Determine the (x, y) coordinate at the center of the cell enclosing the given text.  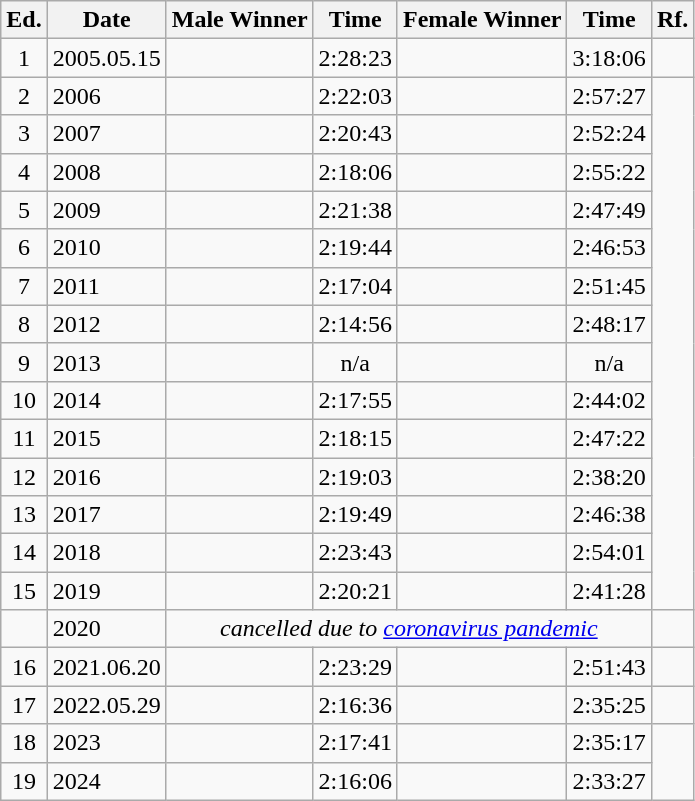
2:35:17 (609, 743)
2012 (106, 324)
16 (24, 667)
2:47:22 (609, 438)
2016 (106, 477)
Rf. (672, 20)
Male Winner (240, 20)
2:19:44 (355, 248)
7 (24, 286)
15 (24, 591)
17 (24, 705)
2021.06.20 (106, 667)
2024 (106, 781)
2015 (106, 438)
6 (24, 248)
2022.05.29 (106, 705)
2:47:49 (609, 210)
2:23:29 (355, 667)
18 (24, 743)
2:52:24 (609, 134)
11 (24, 438)
2:41:28 (609, 591)
4 (24, 172)
2014 (106, 400)
Date (106, 20)
2:22:03 (355, 96)
2:19:49 (355, 515)
2:18:06 (355, 172)
2:44:02 (609, 400)
14 (24, 553)
2020 (106, 629)
2:16:36 (355, 705)
2:35:25 (609, 705)
2006 (106, 96)
8 (24, 324)
2008 (106, 172)
9 (24, 362)
2:18:15 (355, 438)
2:38:20 (609, 477)
2:16:06 (355, 781)
2:51:45 (609, 286)
Female Winner (482, 20)
2:57:27 (609, 96)
2:20:43 (355, 134)
2:51:43 (609, 667)
3:18:06 (609, 58)
5 (24, 210)
2:17:04 (355, 286)
cancelled due to coronavirus pandemic (408, 629)
2005.05.15 (106, 58)
2:20:21 (355, 591)
3 (24, 134)
Ed. (24, 20)
2:28:23 (355, 58)
2017 (106, 515)
2013 (106, 362)
2018 (106, 553)
2011 (106, 286)
2:14:56 (355, 324)
13 (24, 515)
2:48:17 (609, 324)
2:17:55 (355, 400)
2:46:38 (609, 515)
2023 (106, 743)
2 (24, 96)
19 (24, 781)
2:21:38 (355, 210)
2:55:22 (609, 172)
2:33:27 (609, 781)
2:46:53 (609, 248)
1 (24, 58)
2010 (106, 248)
10 (24, 400)
2007 (106, 134)
2:54:01 (609, 553)
2019 (106, 591)
2009 (106, 210)
12 (24, 477)
2:19:03 (355, 477)
2:23:43 (355, 553)
2:17:41 (355, 743)
